Output the (x, y) coordinate of the center of the cell containing the given text.  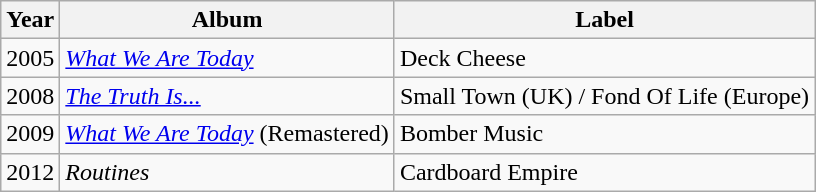
2005 (30, 58)
Bomber Music (604, 134)
What We Are Today (228, 58)
2008 (30, 96)
Small Town (UK) / Fond Of Life (Europe) (604, 96)
Routines (228, 172)
The Truth Is... (228, 96)
2009 (30, 134)
Label (604, 20)
Deck Cheese (604, 58)
Year (30, 20)
What We Are Today (Remastered) (228, 134)
Album (228, 20)
Cardboard Empire (604, 172)
2012 (30, 172)
